Extract the (x, y) coordinate from the center of the cell holding the provided text.  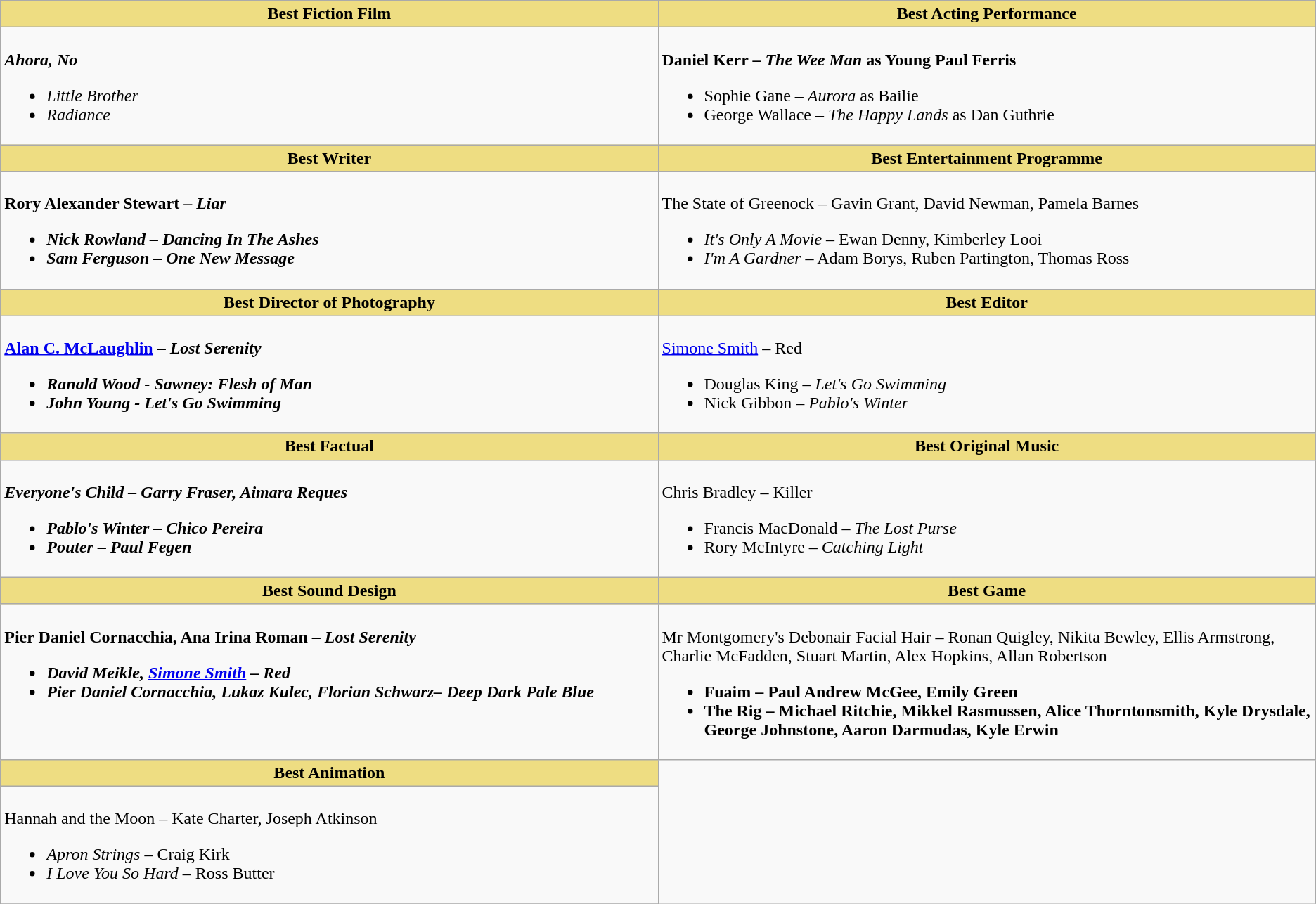
Best Game (987, 590)
Best Fiction Film (329, 14)
Ahora, NoLittle BrotherRadiance (329, 86)
Chris Bradley – KillerFrancis MacDonald – The Lost PurseRory McIntyre – Catching Light (987, 519)
Best Acting Performance (987, 14)
Best Sound Design (329, 590)
Best Original Music (987, 446)
Simone Smith – RedDouglas King – Let's Go SwimmingNick Gibbon – Pablo's Winter (987, 374)
Best Editor (987, 302)
Everyone's Child – Garry Fraser, Aimara RequesPablo's Winter – Chico PereiraPouter – Paul Fegen (329, 519)
Rory Alexander Stewart – LiarNick Rowland – Dancing In The AshesSam Ferguson – One New Message (329, 231)
Best Writer (329, 158)
Best Entertainment Programme (987, 158)
Daniel Kerr – The Wee Man as Young Paul FerrisSophie Gane – Aurora as BailieGeorge Wallace – The Happy Lands as Dan Guthrie (987, 86)
Best Animation (329, 773)
Best Factual (329, 446)
Hannah and the Moon – Kate Charter, Joseph AtkinsonApron Strings – Craig KirkI Love You So Hard – Ross Butter (329, 845)
Best Director of Photography (329, 302)
Alan C. McLaughlin – Lost SerenityRanald Wood - Sawney: Flesh of ManJohn Young - Let's Go Swimming (329, 374)
